Return (x, y) of the center of cell containing provided text 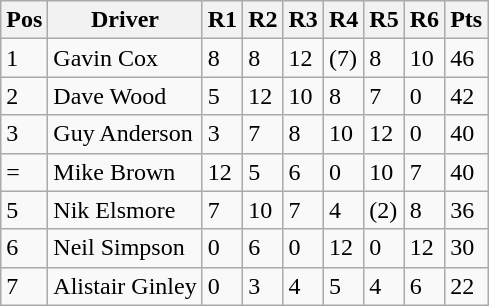
R3 (303, 20)
= (24, 172)
Gavin Cox (125, 58)
R5 (384, 20)
1 (24, 58)
2 (24, 96)
46 (466, 58)
(7) (343, 58)
R2 (263, 20)
R4 (343, 20)
Alistair Ginley (125, 286)
Guy Anderson (125, 134)
R1 (222, 20)
30 (466, 248)
(2) (384, 210)
36 (466, 210)
Nik Elsmore (125, 210)
Pos (24, 20)
Pts (466, 20)
Driver (125, 20)
Dave Wood (125, 96)
R6 (424, 20)
Mike Brown (125, 172)
Neil Simpson (125, 248)
22 (466, 286)
42 (466, 96)
